Identify which cell holds the provided text, then report its (x, y) central coordinate. 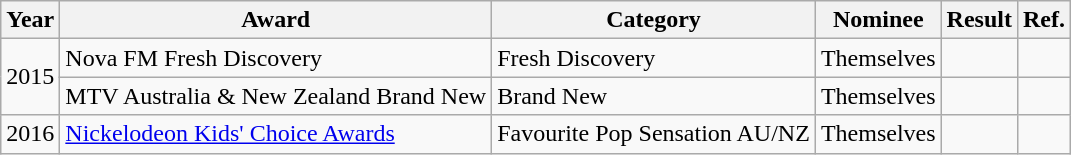
Nova FM Fresh Discovery (276, 58)
Brand New (654, 96)
2016 (30, 134)
Nominee (878, 20)
Nickelodeon Kids' Choice Awards (276, 134)
Ref. (1044, 20)
Favourite Pop Sensation AU/NZ (654, 134)
2015 (30, 77)
Award (276, 20)
Year (30, 20)
Result (979, 20)
Fresh Discovery (654, 58)
Category (654, 20)
MTV Australia & New Zealand Brand New (276, 96)
